Return [x, y] of the center of cell containing provided text 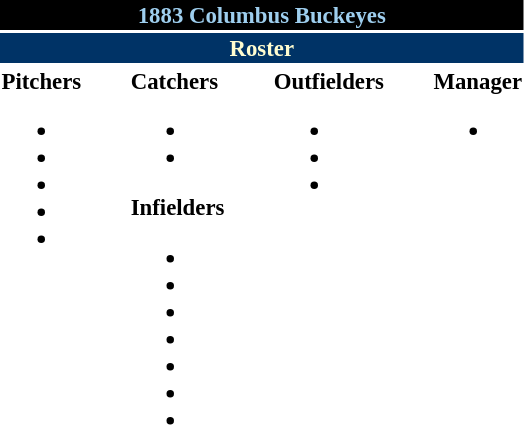
Roster [262, 48]
1883 Columbus Buckeyes [262, 15]
